Return [x, y] of the center of cell containing provided text 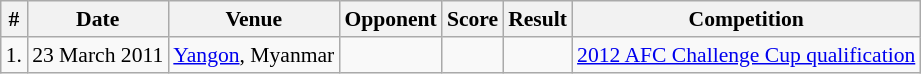
Date [98, 19]
# [14, 19]
23 March 2011 [98, 55]
2012 AFC Challenge Cup qualification [746, 55]
Result [538, 19]
1. [14, 55]
Yangon, Myanmar [254, 55]
Venue [254, 19]
Opponent [390, 19]
Competition [746, 19]
Score [472, 19]
